Search for the cell housing the specified text and yield its [x, y] center coordinate. 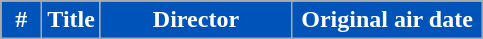
Title [72, 20]
Original air date [386, 20]
Director [196, 20]
# [22, 20]
